Locate the cell with the specified text and output its (x, y) center coordinate. 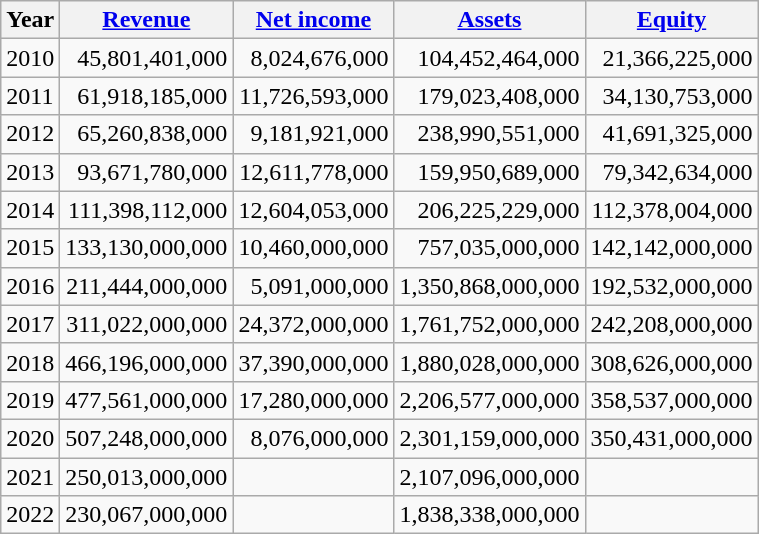
179,023,408,000 (490, 96)
211,444,000,000 (146, 286)
2019 (30, 400)
238,990,551,000 (490, 134)
Equity (672, 20)
112,378,004,000 (672, 210)
2018 (30, 362)
142,142,000,000 (672, 248)
250,013,000,000 (146, 477)
2014 (30, 210)
8,076,000,000 (314, 438)
10,460,000,000 (314, 248)
757,035,000,000 (490, 248)
350,431,000,000 (672, 438)
9,181,921,000 (314, 134)
61,918,185,000 (146, 96)
37,390,000,000 (314, 362)
1,838,338,000,000 (490, 515)
Net income (314, 20)
Revenue (146, 20)
45,801,401,000 (146, 58)
466,196,000,000 (146, 362)
2017 (30, 324)
2020 (30, 438)
2021 (30, 477)
133,130,000,000 (146, 248)
Year (30, 20)
34,130,753,000 (672, 96)
104,452,464,000 (490, 58)
21,366,225,000 (672, 58)
311,022,000,000 (146, 324)
206,225,229,000 (490, 210)
Assets (490, 20)
1,761,752,000,000 (490, 324)
477,561,000,000 (146, 400)
358,537,000,000 (672, 400)
79,342,634,000 (672, 172)
8,024,676,000 (314, 58)
12,611,778,000 (314, 172)
1,350,868,000,000 (490, 286)
2,206,577,000,000 (490, 400)
93,671,780,000 (146, 172)
2,301,159,000,000 (490, 438)
2015 (30, 248)
5,091,000,000 (314, 286)
308,626,000,000 (672, 362)
24,372,000,000 (314, 324)
192,532,000,000 (672, 286)
41,691,325,000 (672, 134)
230,067,000,000 (146, 515)
2010 (30, 58)
65,260,838,000 (146, 134)
2022 (30, 515)
507,248,000,000 (146, 438)
2,107,096,000,000 (490, 477)
17,280,000,000 (314, 400)
2016 (30, 286)
2012 (30, 134)
1,880,028,000,000 (490, 362)
11,726,593,000 (314, 96)
159,950,689,000 (490, 172)
2011 (30, 96)
242,208,000,000 (672, 324)
12,604,053,000 (314, 210)
111,398,112,000 (146, 210)
2013 (30, 172)
